Scan for the cell matching the given text and deliver its (x, y) coordinate at center. 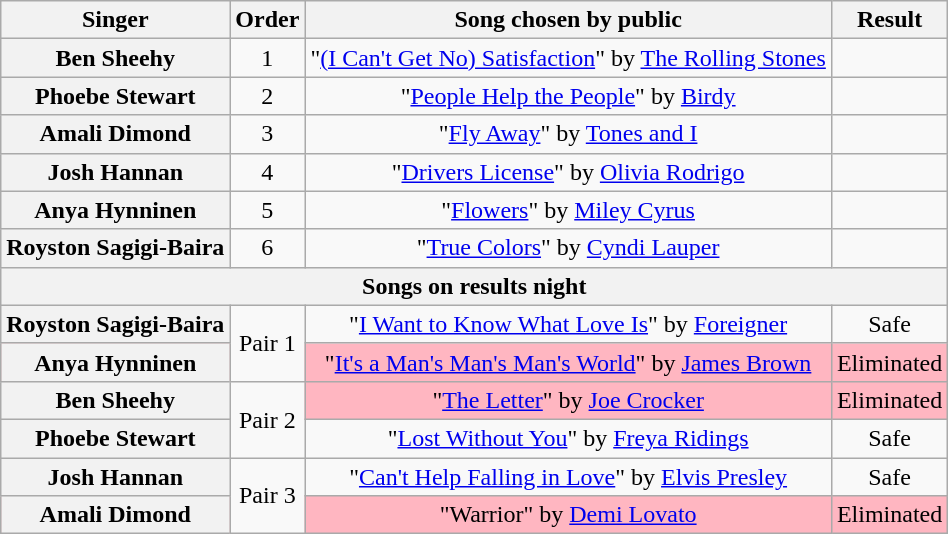
"True Colors" by Cyndi Lauper (568, 248)
3 (268, 134)
Singer (116, 20)
"Flowers" by Miley Cyrus (568, 210)
"It's a Man's Man's Man's World" by James Brown (568, 362)
Order (268, 20)
5 (268, 210)
1 (268, 58)
"Drivers License" by Olivia Rodrigo (568, 172)
Pair 2 (268, 419)
"(I Can't Get No) Satisfaction" by The Rolling Stones (568, 58)
"Warrior" by Demi Lovato (568, 515)
2 (268, 96)
"I Want to Know What Love Is" by Foreigner (568, 324)
4 (268, 172)
"People Help the People" by Birdy (568, 96)
"Fly Away" by Tones and I (568, 134)
Song chosen by public (568, 20)
"Lost Without You" by Freya Ridings (568, 438)
"Can't Help Falling in Love" by Elvis Presley (568, 477)
"The Letter" by Joe Crocker (568, 400)
Songs on results night (474, 286)
6 (268, 248)
Pair 3 (268, 496)
Result (889, 20)
Pair 1 (268, 343)
